For the text-containing cell, return its midpoint in [x, y] coordinate format. 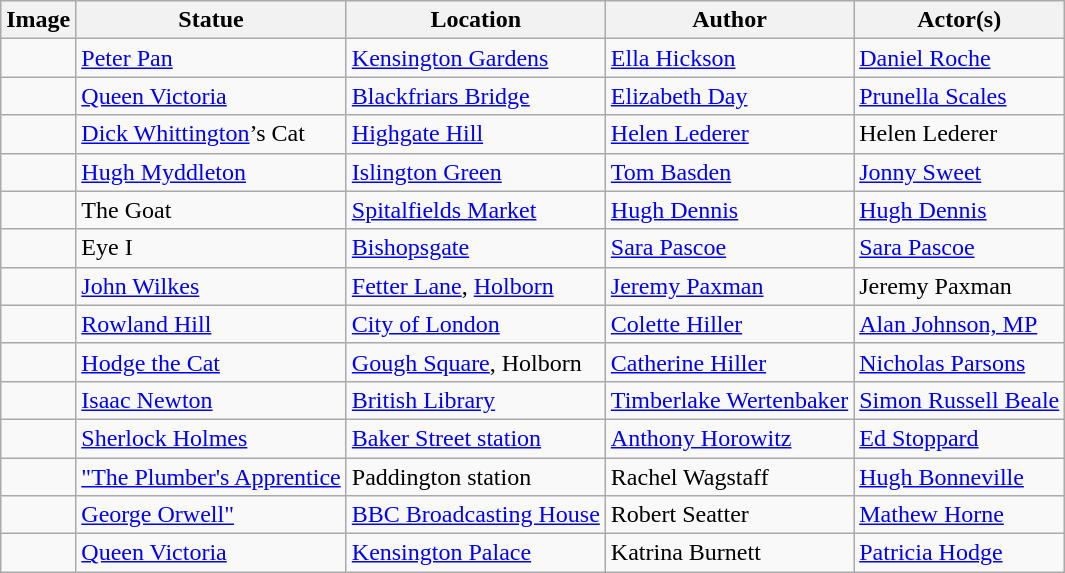
George Orwell" [211, 515]
Actor(s) [960, 20]
Bishopsgate [476, 248]
Katrina Burnett [729, 553]
Mathew Horne [960, 515]
Peter Pan [211, 58]
City of London [476, 324]
Baker Street station [476, 438]
BBC Broadcasting House [476, 515]
Kensington Palace [476, 553]
Catherine Hiller [729, 362]
Timberlake Wertenbaker [729, 400]
Colette Hiller [729, 324]
Hugh Myddleton [211, 172]
Kensington Gardens [476, 58]
Elizabeth Day [729, 96]
The Goat [211, 210]
Simon Russell Beale [960, 400]
Sherlock Holmes [211, 438]
Author [729, 20]
Eye I [211, 248]
John Wilkes [211, 286]
Patricia Hodge [960, 553]
Ed Stoppard [960, 438]
Gough Square, Holborn [476, 362]
British Library [476, 400]
Nicholas Parsons [960, 362]
Location [476, 20]
Rachel Wagstaff [729, 477]
Daniel Roche [960, 58]
Hugh Bonneville [960, 477]
Blackfriars Bridge [476, 96]
Statue [211, 20]
Prunella Scales [960, 96]
Robert Seatter [729, 515]
Jonny Sweet [960, 172]
Tom Basden [729, 172]
Anthony Horowitz [729, 438]
Islington Green [476, 172]
Ella Hickson [729, 58]
Dick Whittington’s Cat [211, 134]
Fetter Lane, Holborn [476, 286]
Highgate Hill [476, 134]
Rowland Hill [211, 324]
Alan Johnson, MP [960, 324]
Paddington station [476, 477]
Isaac Newton [211, 400]
Image [38, 20]
"The Plumber's Apprentice [211, 477]
Spitalfields Market [476, 210]
Hodge the Cat [211, 362]
